Locate the cell with the specified text and output its (x, y) center coordinate. 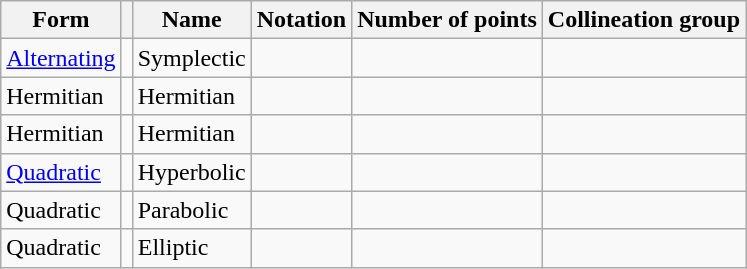
Collineation group (644, 20)
Form (61, 20)
Elliptic (192, 248)
Name (192, 20)
Notation (301, 20)
Symplectic (192, 58)
Number of points (448, 20)
Parabolic (192, 210)
Hyperbolic (192, 172)
Alternating (61, 58)
